Scan for the cell matching the given text and deliver its [x, y] coordinate at center. 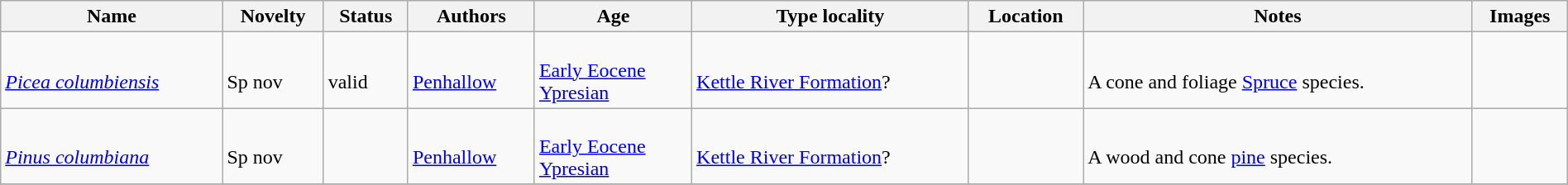
A wood and cone pine species. [1279, 146]
Picea columbiensis [112, 70]
valid [366, 70]
Pinus columbiana [112, 146]
Novelty [273, 17]
Age [613, 17]
Images [1520, 17]
Type locality [830, 17]
A cone and foliage Spruce species. [1279, 70]
Name [112, 17]
Notes [1279, 17]
Location [1025, 17]
Status [366, 17]
Authors [471, 17]
